Locate the cell with the specified text and output its [x, y] center coordinate. 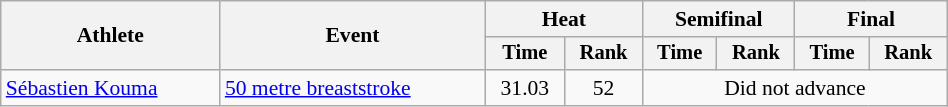
Final [871, 19]
Sébastien Kouma [110, 88]
50 metre breaststroke [352, 88]
Semifinal [719, 19]
Athlete [110, 36]
52 [604, 88]
Heat [564, 19]
31.03 [524, 88]
Event [352, 36]
Did not advance [796, 88]
